Find where the given text appears and provide that cell's center as (x, y) coordinate. 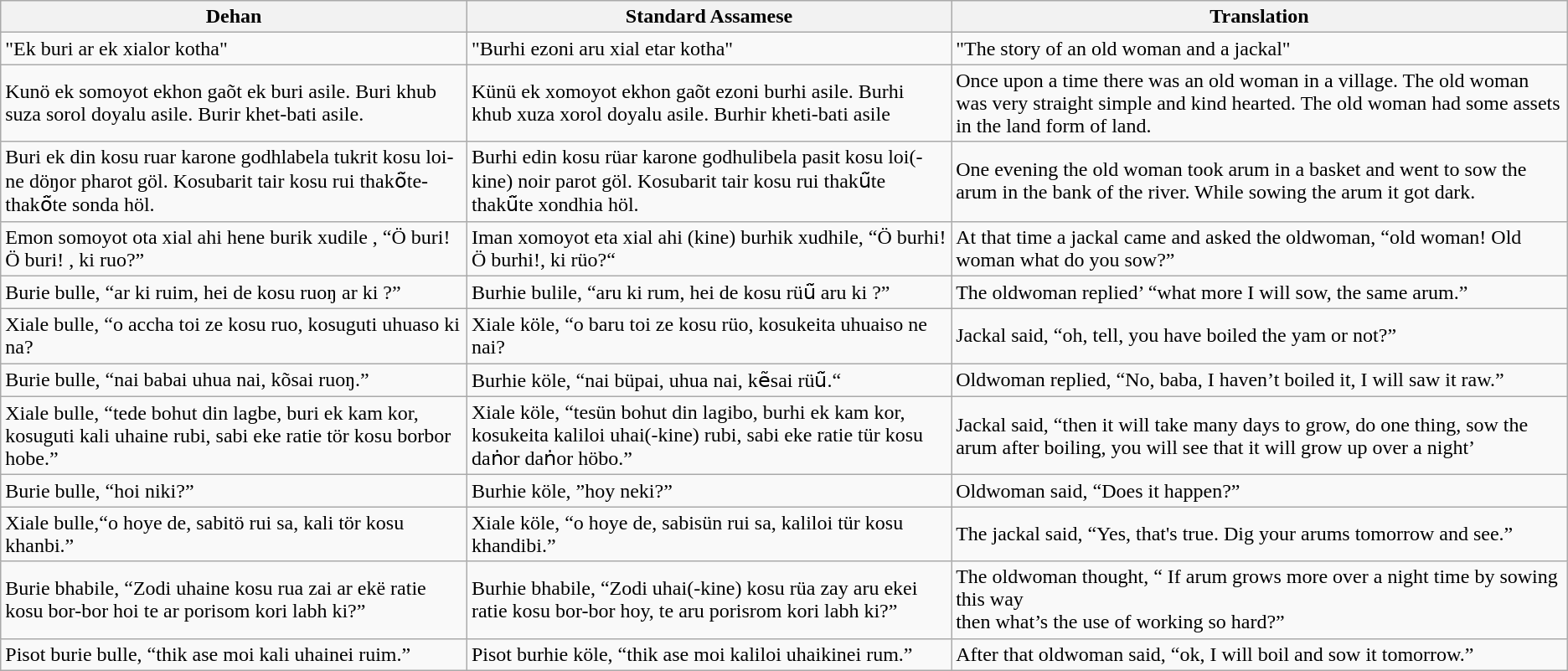
"Ek buri ar ek xialor kotha" (235, 49)
Pisot burie bulle, “thik ase moi kali uhainei ruim.” (235, 654)
Dehan (235, 17)
One evening the old woman took arum in a basket and went to sow the arum in the bank of the river. While sowing the arum it got dark. (1260, 181)
The jackal said, “Yes, that's true. Dig your arums tomorrow and see.” (1260, 534)
"The story of an old woman and a jackal" (1260, 49)
Burie bulle, “hoi niki?” (235, 491)
Standard Assamese (709, 17)
After that oldwoman said, “ok, I will boil and sow it tomorrow.” (1260, 654)
Xiale bulle, “o accha toi ze kosu ruo, kosuguti uhuaso ki na? (235, 337)
Burhie bhabile, “Zodi uhai(-kine) kosu rüa zay aru ekei ratie kosu bor-bor hoy, te aru porisrom kori labh ki?” (709, 600)
Emon somoyot ota xial ahi hene burik xudile , “Ö buri! Ö buri! , ki ruo?” (235, 248)
"Burhi ezoni aru xial etar kotha" (709, 49)
Iman xomoyot eta xial ahi (kine) burhik xudhile, “Ö burhi! Ö burhi!, ki rüo?“ (709, 248)
Kunö ek somoyot ekhon gaõt ek buri asile. Buri khub suza sorol doyalu asile. Burir khet-bati asile. (235, 103)
Buri ek din kosu ruar karone godhlabela tukrit kosu loi-ne döŋor pharot göl. Kosubarit tair kosu rui thakö̃te-thakö̃te sonda höl. (235, 181)
Burhi edin kosu rüar karone godhulibela pasit kosu loi(-kine) noir parot göl. Kosubarit tair kosu rui thakü̃te thakü̃te xondhia höl. (709, 181)
The oldwoman thought, “ If arum grows more over a night time by sowing this waythen what’s the use of working so hard?” (1260, 600)
Oldwoman replied, “No, baba, I haven’t boiled it, I will saw it raw.” (1260, 380)
Xiale köle, “o baru toi ze kosu rüo, kosukeita uhuaiso ne nai? (709, 337)
Jackal said, “oh, tell, you have boiled the yam or not?” (1260, 337)
The oldwoman replied’ “what more I will sow, the same arum.” (1260, 292)
Burhie köle, “nai büpai, uhua nai, kẽsai rüü̃.“ (709, 380)
Burhie köle, ”hoy neki?” (709, 491)
Xiale bulle, “tede bohut din lagbe, buri ek kam kor, kosuguti kali uhaine rubi, sabi eke ratie tör kosu borbor hobe.” (235, 436)
Oldwoman said, “Does it happen?” (1260, 491)
Burie bhabile, “Zodi uhaine kosu rua zai ar ekë ratie kosu bor-bor hoi te ar porisom kori labh ki?” (235, 600)
Burhie bulile, “aru ki rum, hei de kosu rüü̃ aru ki ?” (709, 292)
Künü ek xomoyot ekhon gaõt ezoni burhi asile. Burhi khub xuza xorol doyalu asile. Burhir kheti-bati asile (709, 103)
Burie bulle, “nai babai uhua nai, kõsai ruoŋ.” (235, 380)
Xiale köle, “tesün bohut din lagibo, burhi ek kam kor, kosukeita kaliloi uhai(-kine) rubi, sabi eke ratie tür kosu daṅor daṅor höbo.” (709, 436)
Xiale bulle,“o hoye de, sabitö rui sa, kali tör kosu khanbi.” (235, 534)
Pisot burhie köle, “thik ase moi kaliloi uhaikinei rum.” (709, 654)
Translation (1260, 17)
Xiale köle, “o hoye de, sabisün rui sa, kaliloi tür kosu khandibi.” (709, 534)
At that time a jackal came and asked the oldwoman, “old woman! Old woman what do you sow?” (1260, 248)
Burie bulle, “ar ki ruim, hei de kosu ruoŋ ar ki ?” (235, 292)
Jackal said, “then it will take many days to grow, do one thing, sow the arum after boiling, you will see that it will grow up over a night’ (1260, 436)
